Search for the cell housing the specified text and yield its (x, y) center coordinate. 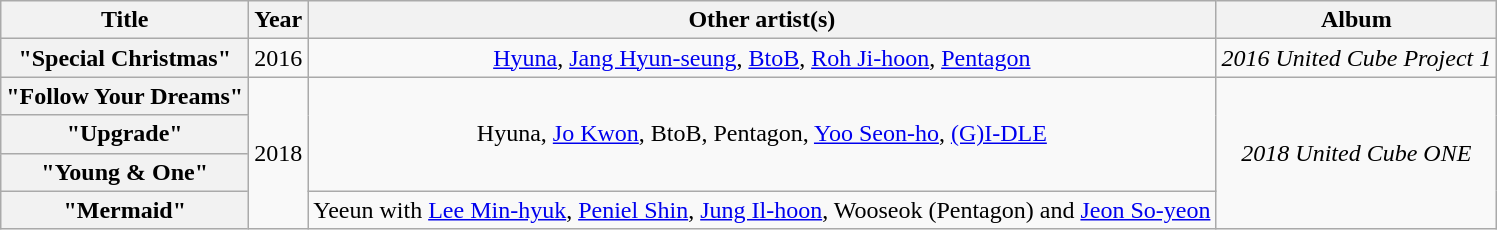
Title (125, 20)
"Young & One" (125, 172)
Other artist(s) (762, 20)
Hyuna, Jo Kwon, BtoB, Pentagon, Yoo Seon-ho, (G)I-DLE (762, 134)
Hyuna, Jang Hyun-seung, BtoB, Roh Ji-hoon, Pentagon (762, 58)
"Follow Your Dreams" (125, 96)
"Mermaid" (125, 210)
Album (1356, 20)
2016 United Cube Project 1 (1356, 58)
2018 (278, 153)
"Upgrade" (125, 134)
"Special Christmas" (125, 58)
Year (278, 20)
Yeeun with Lee Min-hyuk, Peniel Shin, Jung Il-hoon, Wooseok (Pentagon) and Jeon So-yeon (762, 210)
2016 (278, 58)
2018 United Cube ONE (1356, 153)
